From the cell containing the given text, extract its center point as [X, Y] coordinate. 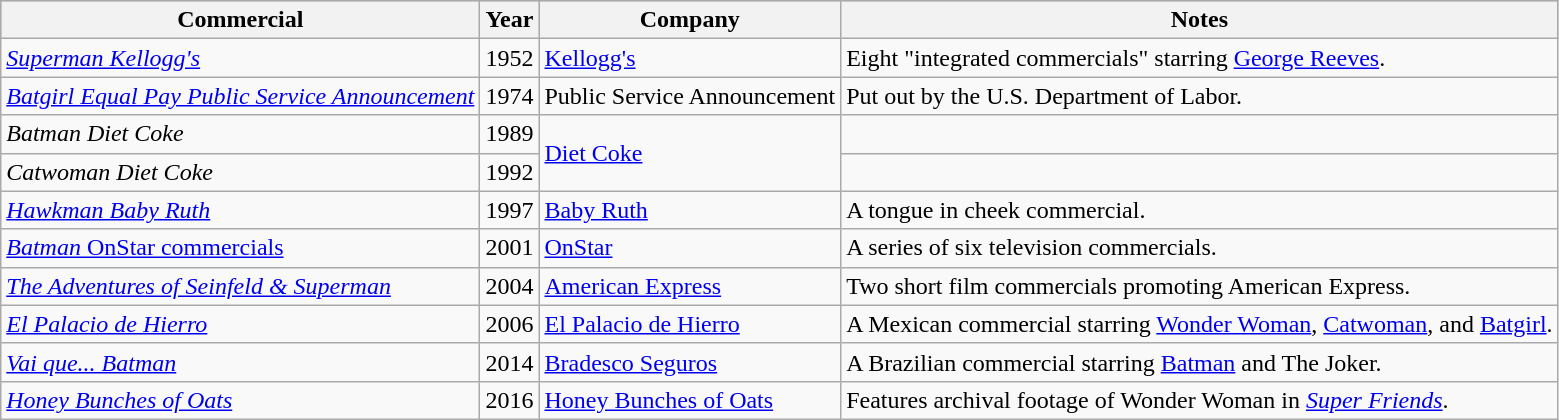
Superman Kellogg's [240, 58]
A Mexican commercial starring Wonder Woman, Catwoman, and Batgirl. [1200, 324]
A tongue in cheek commercial. [1200, 210]
Eight "integrated commercials" starring George Reeves. [1200, 58]
Batman OnStar commercials [240, 248]
A series of six television commercials. [1200, 248]
Two short film commercials promoting American Express. [1200, 286]
Hawkman Baby Ruth [240, 210]
Notes [1200, 20]
Company [690, 20]
Commercial [240, 20]
A Brazilian commercial starring Batman and The Joker. [1200, 362]
Batman Diet Coke [240, 134]
1952 [510, 58]
Public Service Announcement [690, 96]
2014 [510, 362]
1992 [510, 172]
American Express [690, 286]
1989 [510, 134]
Vai que... Batman [240, 362]
1997 [510, 210]
Baby Ruth [690, 210]
2004 [510, 286]
Features archival footage of Wonder Woman in Super Friends. [1200, 400]
2016 [510, 400]
1974 [510, 96]
Year [510, 20]
Batgirl Equal Pay Public Service Announcement [240, 96]
Kellogg's [690, 58]
2006 [510, 324]
Diet Coke [690, 153]
OnStar [690, 248]
The Adventures of Seinfeld & Superman [240, 286]
2001 [510, 248]
Catwoman Diet Coke [240, 172]
Bradesco Seguros [690, 362]
Put out by the U.S. Department of Labor. [1200, 96]
